Scan for the cell matching the given text and deliver its (x, y) coordinate at center. 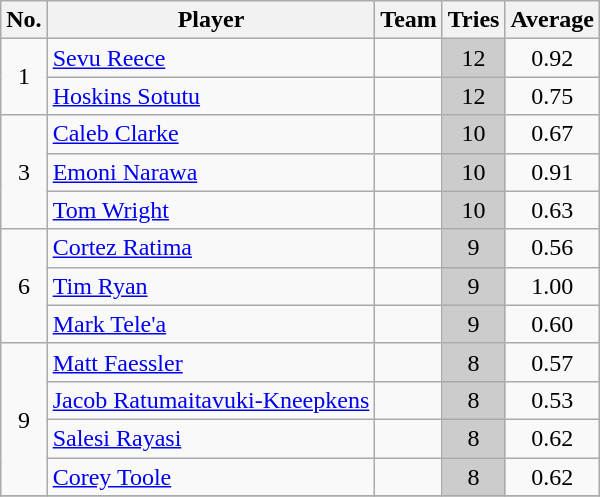
1.00 (552, 286)
0.57 (552, 362)
Tom Wright (211, 210)
No. (24, 20)
0.53 (552, 400)
Sevu Reece (211, 58)
0.60 (552, 324)
Tim Ryan (211, 286)
1 (24, 77)
Jacob Ratumaitavuki-Kneepkens (211, 400)
3 (24, 172)
Average (552, 20)
Cortez Ratima (211, 248)
6 (24, 286)
0.92 (552, 58)
Mark Tele'a (211, 324)
Team (409, 20)
0.63 (552, 210)
Matt Faessler (211, 362)
Corey Toole (211, 477)
0.91 (552, 172)
Caleb Clarke (211, 134)
0.67 (552, 134)
Hoskins Sotutu (211, 96)
Tries (474, 20)
0.56 (552, 248)
Salesi Rayasi (211, 438)
Emoni Narawa (211, 172)
Player (211, 20)
0.75 (552, 96)
